Output the [X, Y] coordinate of the center of the cell containing the given text.  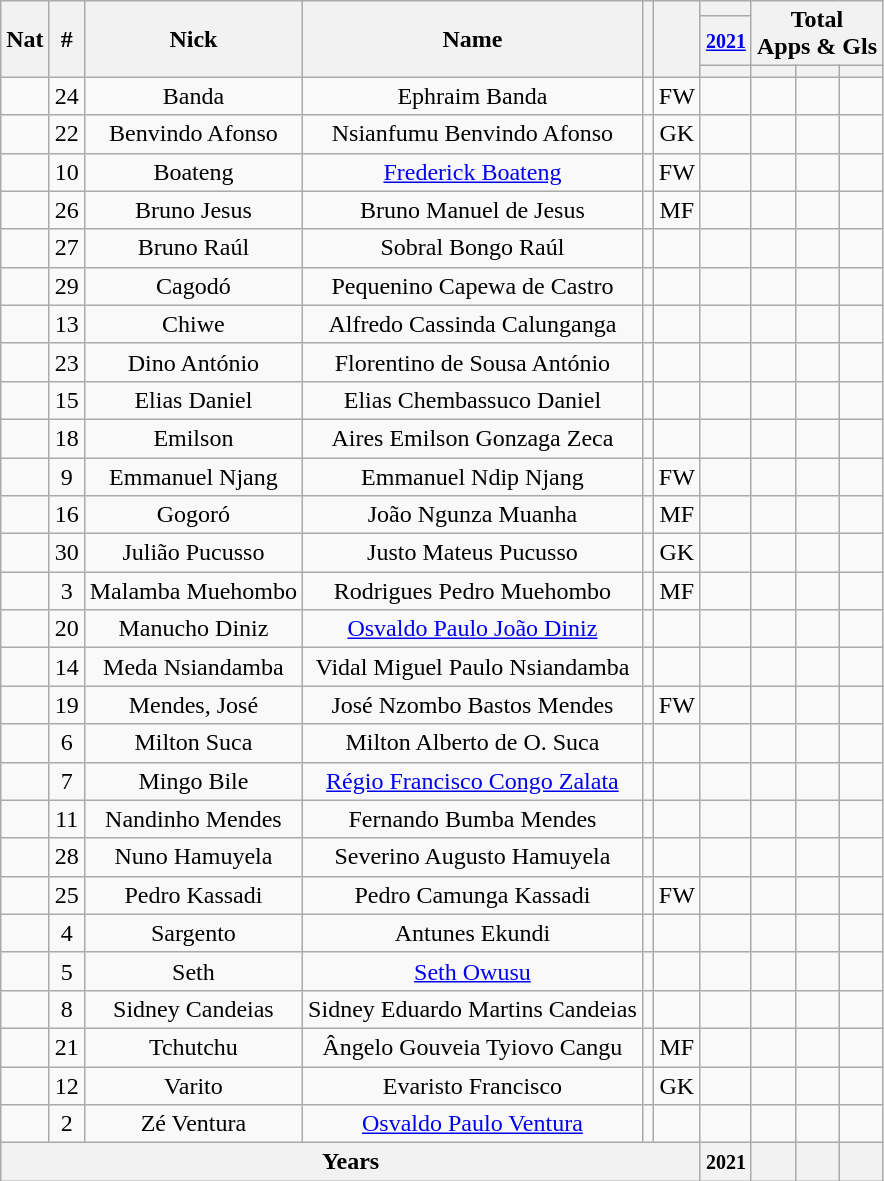
9 [66, 477]
Alfredo Cassinda Calunganga [473, 324]
Tchutchu [193, 1047]
7 [66, 781]
Nuno Hamuyela [193, 857]
11 [66, 819]
Elias Chembassuco Daniel [473, 400]
Nandinho Mendes [193, 819]
Emilson [193, 438]
Bruno Raúl [193, 248]
João Ngunza Muanha [473, 515]
Pedro Camunga Kassadi [473, 895]
Fernando Bumba Mendes [473, 819]
Emmanuel Ndip Njang [473, 477]
Name [473, 39]
Sidney Candeias [193, 1009]
José Nzombo Bastos Mendes [473, 705]
Boateng [193, 172]
14 [66, 667]
Julião Pucusso [193, 553]
Ephraim Banda [473, 96]
Emmanuel Njang [193, 477]
Osvaldo Paulo Ventura [473, 1124]
30 [66, 553]
4 [66, 933]
Nick [193, 39]
Chiwe [193, 324]
20 [66, 629]
Pequenino Capewa de Castro [473, 286]
Milton Alberto de O. Suca [473, 743]
29 [66, 286]
Bruno Manuel de Jesus [473, 210]
12 [66, 1085]
Pedro Kassadi [193, 895]
Sargento [193, 933]
Seth Owusu [473, 971]
23 [66, 362]
Cagodó [193, 286]
Nat [25, 39]
Nsianfumu Benvindo Afonso [473, 134]
Mingo Bile [193, 781]
26 [66, 210]
21 [66, 1047]
Benvindo Afonso [193, 134]
Seth [193, 971]
Bruno Jesus [193, 210]
Milton Suca [193, 743]
Frederick Boateng [473, 172]
Elias Daniel [193, 400]
# [66, 39]
Meda Nsiandamba [193, 667]
22 [66, 134]
Evaristo Francisco [473, 1085]
3 [66, 591]
Aires Emilson Gonzaga Zeca [473, 438]
5 [66, 971]
Dino António [193, 362]
Sobral Bongo Raúl [473, 248]
15 [66, 400]
Rodrigues Pedro Muehombo [473, 591]
Florentino de Sousa António [473, 362]
19 [66, 705]
Régio Francisco Congo Zalata [473, 781]
2 [66, 1124]
Antunes Ekundi [473, 933]
Vidal Miguel Paulo Nsiandamba [473, 667]
Malamba Muehombo [193, 591]
10 [66, 172]
24 [66, 96]
25 [66, 895]
Manucho Diniz [193, 629]
Zé Ventura [193, 1124]
Severino Augusto Hamuyela [473, 857]
Gogoró [193, 515]
Varito [193, 1085]
16 [66, 515]
Justo Mateus Pucusso [473, 553]
28 [66, 857]
Sidney Eduardo Martins Candeias [473, 1009]
Osvaldo Paulo João Diniz [473, 629]
Years [351, 1162]
TotalApps & Gls [816, 34]
Banda [193, 96]
27 [66, 248]
8 [66, 1009]
18 [66, 438]
6 [66, 743]
Mendes, José [193, 705]
Ângelo Gouveia Tyiovo Cangu [473, 1047]
13 [66, 324]
